For the text-containing cell, return its midpoint in (X, Y) coordinate format. 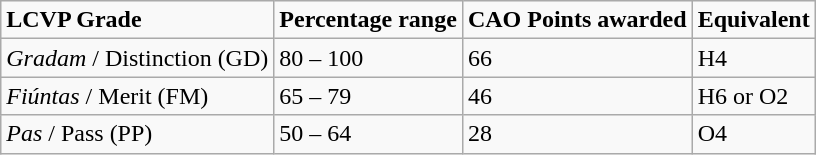
46 (577, 96)
Pas / Pass (PP) (138, 134)
O4 (754, 134)
66 (577, 58)
50 – 64 (368, 134)
Percentage range (368, 20)
LCVP Grade (138, 20)
H6 or O2 (754, 96)
Fiúntas / Merit (FM) (138, 96)
Gradam / Distinction (GD) (138, 58)
Equivalent (754, 20)
80 – 100 (368, 58)
28 (577, 134)
H4 (754, 58)
65 – 79 (368, 96)
CAO Points awarded (577, 20)
